For the text-containing cell, return its midpoint in [x, y] coordinate format. 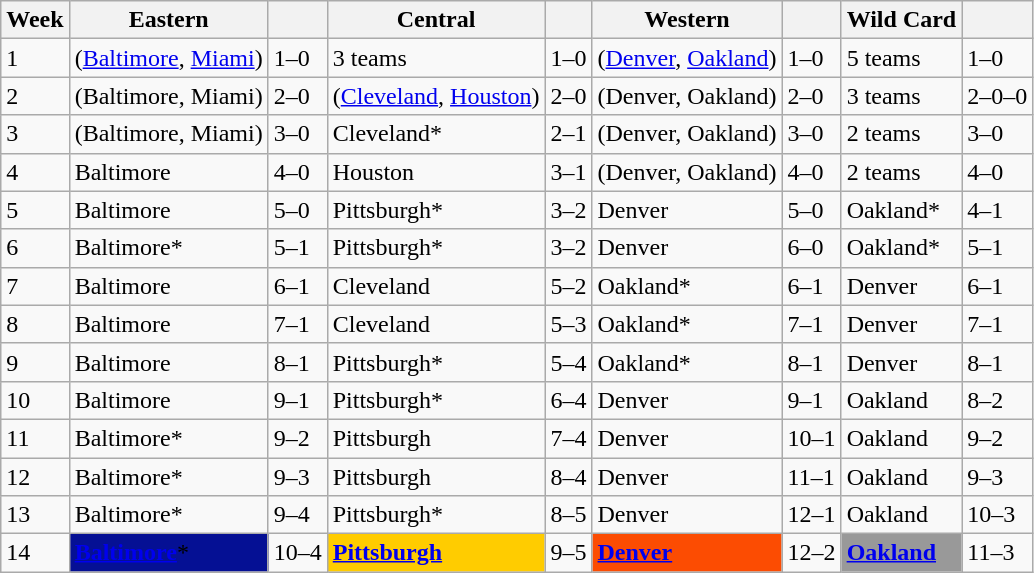
5–3 [568, 324]
6–4 [568, 400]
5–4 [568, 362]
4–1 [998, 210]
Houston [436, 172]
11–1 [812, 477]
Western [687, 20]
6–0 [812, 248]
9–5 [568, 553]
2–1 [568, 134]
11 [35, 438]
8–2 [998, 400]
3–1 [568, 172]
Wild Card [902, 20]
3 [35, 134]
11–3 [998, 553]
Week [35, 20]
9–4 [298, 515]
12–2 [812, 553]
10 [35, 400]
5–2 [568, 286]
9 [35, 362]
4 [35, 172]
Central [436, 20]
12 [35, 477]
10–1 [812, 438]
2–0–0 [998, 96]
8–4 [568, 477]
Eastern [168, 20]
8 [35, 324]
5 teams [902, 58]
8–5 [568, 515]
Cleveland* [436, 134]
(Cleveland, Houston) [436, 96]
7 [35, 286]
5 [35, 210]
14 [35, 553]
10–4 [298, 553]
12–1 [812, 515]
13 [35, 515]
2 [35, 96]
7–4 [568, 438]
10–3 [998, 515]
1 [35, 58]
6 [35, 248]
